Search for the cell housing the specified text and yield its [x, y] center coordinate. 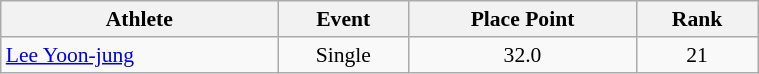
Lee Yoon-jung [140, 55]
32.0 [523, 55]
Event [344, 19]
Rank [696, 19]
21 [696, 55]
Single [344, 55]
Athlete [140, 19]
Place Point [523, 19]
